Identify which cell holds the provided text, then report its (X, Y) central coordinate. 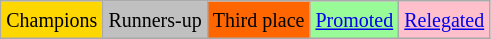
Runners-up (155, 20)
Relegated (444, 20)
Champions (52, 20)
Third place (258, 20)
Promoted (354, 20)
